Capture the cell that displays the provided text and extract its (X, Y) central coordinate. 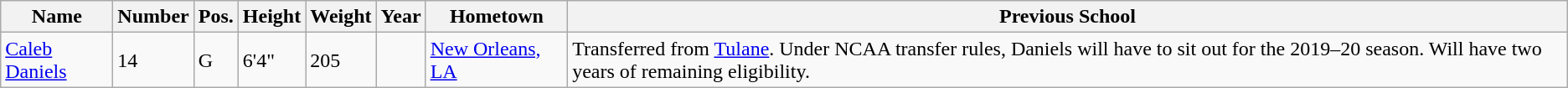
14 (153, 60)
Year (400, 17)
G (216, 60)
New Orleans, LA (497, 60)
Number (153, 17)
6'4" (271, 60)
Name (57, 17)
Caleb Daniels (57, 60)
Hometown (497, 17)
205 (341, 60)
Pos. (216, 17)
Weight (341, 17)
Height (271, 17)
Previous School (1068, 17)
